Return (X, Y) of the center of cell containing provided text 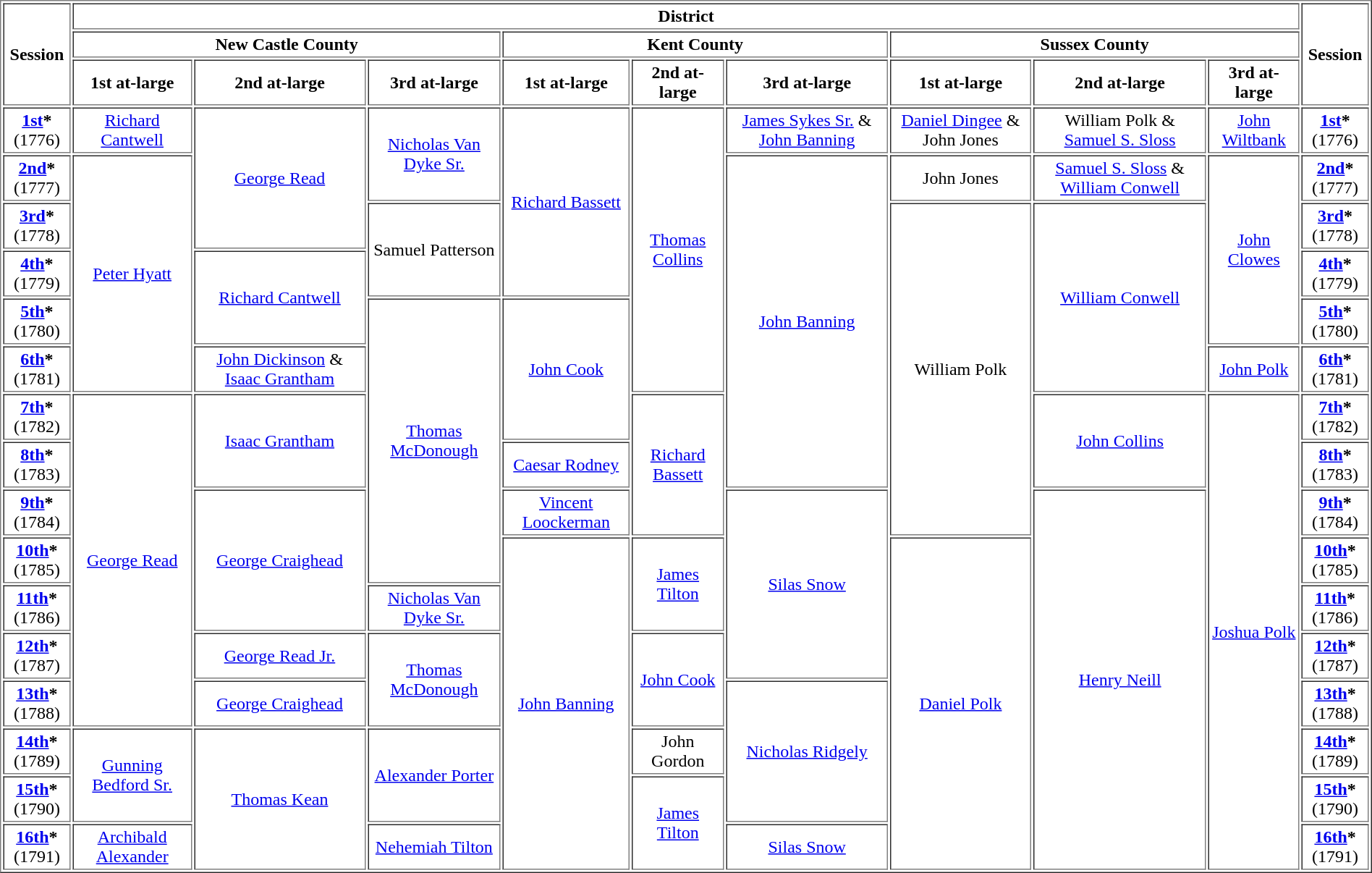
John Jones (961, 178)
Isaac Grantham (279, 440)
John Wiltbank (1254, 130)
Gunning Bedford Sr. (132, 775)
Sussex County (1095, 45)
Nehemiah Tilton (434, 847)
Samuel Patterson (434, 249)
New Castle County (287, 45)
Thomas Collins (678, 249)
William Conwell (1120, 297)
Thomas Kean (279, 799)
John Clowes (1254, 249)
Archibald Alexander (132, 847)
John Polk (1254, 369)
Daniel Dingee & John Jones (961, 130)
John Dickinson & Isaac Grantham (279, 369)
Alexander Porter (434, 775)
Joshua Polk (1254, 631)
Peter Hyatt (132, 274)
Caesar Rodney (566, 465)
William Polk & Samuel S. Sloss (1120, 130)
Vincent Loockerman (566, 513)
William Polk (961, 369)
Nicholas Ridgely (808, 751)
John Gordon (678, 751)
District (686, 16)
Kent County (695, 45)
Daniel Polk (961, 704)
James Sykes Sr. & John Banning (808, 130)
Henry Neill (1120, 679)
George Read Jr. (279, 656)
Samuel S. Sloss & William Conwell (1120, 178)
John Collins (1120, 440)
